Detect which cell encompasses the target text, then output its [X, Y] center coordinate. 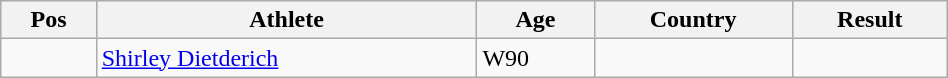
Athlete [286, 20]
Country [693, 20]
Age [536, 20]
W90 [536, 58]
Shirley Dietderich [286, 58]
Result [870, 20]
Pos [48, 20]
